Locate the cell with the specified text and output its [x, y] center coordinate. 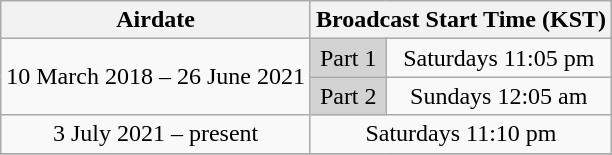
Sundays 12:05 am [499, 96]
Part 2 [348, 96]
3 July 2021 – present [156, 134]
Saturdays 11:05 pm [499, 58]
Broadcast Start Time (KST) [460, 20]
10 March 2018 – 26 June 2021 [156, 77]
Saturdays 11:10 pm [460, 134]
Part 1 [348, 58]
Airdate [156, 20]
